Detect which cell encompasses the target text, then output its [x, y] center coordinate. 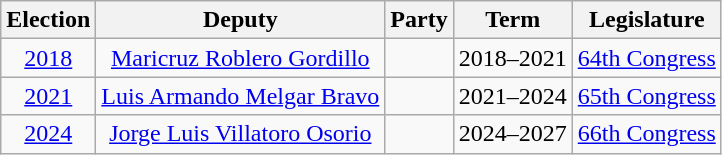
66th Congress [646, 134]
Election [48, 20]
2024 [48, 134]
2024–2027 [512, 134]
Party [419, 20]
65th Congress [646, 96]
2021–2024 [512, 96]
Luis Armando Melgar Bravo [240, 96]
64th Congress [646, 58]
Maricruz Roblero Gordillo [240, 58]
Term [512, 20]
2018 [48, 58]
Legislature [646, 20]
2021 [48, 96]
2018–2021 [512, 58]
Jorge Luis Villatoro Osorio [240, 134]
Deputy [240, 20]
